Determine the [X, Y] coordinate at the center of the cell enclosing the given text.  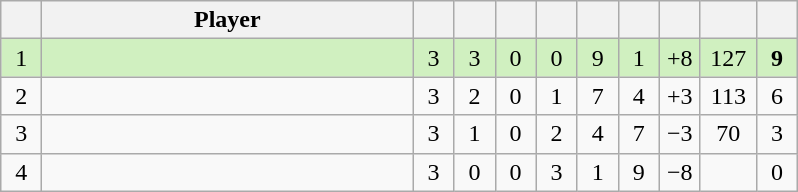
−8 [680, 172]
−3 [680, 134]
70 [728, 134]
127 [728, 58]
+8 [680, 58]
6 [776, 96]
Player [228, 20]
+3 [680, 96]
113 [728, 96]
